Detect which cell encompasses the target text, then output its (X, Y) center coordinate. 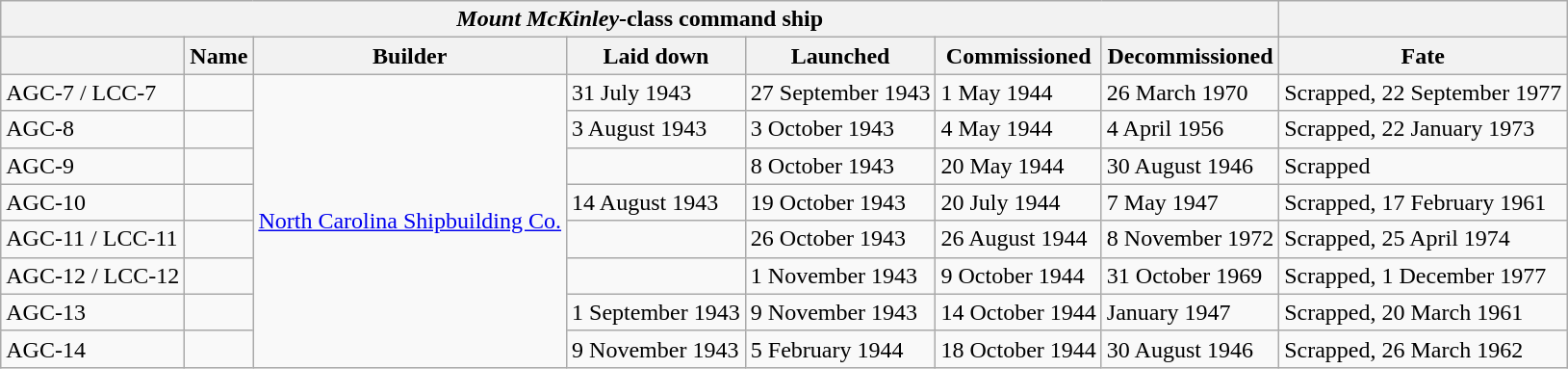
Commissioned (1018, 56)
7 May 1947 (1190, 202)
Launched (840, 56)
AGC-13 (92, 312)
8 October 1943 (840, 166)
Decommissioned (1190, 56)
20 May 1944 (1018, 166)
3 October 1943 (840, 129)
AGC-11 / LCC-11 (92, 239)
14 August 1943 (656, 202)
AGC-10 (92, 202)
8 November 1972 (1190, 239)
31 October 1969 (1190, 276)
Scrapped, 20 March 1961 (1423, 312)
14 October 1944 (1018, 312)
26 October 1943 (840, 239)
18 October 1944 (1018, 349)
4 May 1944 (1018, 129)
Scrapped, 26 March 1962 (1423, 349)
AGC-7 / LCC-7 (92, 92)
31 July 1943 (656, 92)
9 October 1944 (1018, 276)
Name (219, 56)
26 March 1970 (1190, 92)
26 August 1944 (1018, 239)
5 February 1944 (840, 349)
4 April 1956 (1190, 129)
Scrapped, 22 September 1977 (1423, 92)
AGC-9 (92, 166)
27 September 1943 (840, 92)
Scrapped, 22 January 1973 (1423, 129)
Scrapped, 25 April 1974 (1423, 239)
Builder (410, 56)
AGC-8 (92, 129)
1 September 1943 (656, 312)
1 November 1943 (840, 276)
Laid down (656, 56)
Mount McKinley-class command ship (640, 19)
1 May 1944 (1018, 92)
20 July 1944 (1018, 202)
AGC-12 / LCC-12 (92, 276)
Scrapped (1423, 166)
Scrapped, 17 February 1961 (1423, 202)
3 August 1943 (656, 129)
January 1947 (1190, 312)
AGC-14 (92, 349)
Scrapped, 1 December 1977 (1423, 276)
Fate (1423, 56)
North Carolina Shipbuilding Co. (410, 221)
19 October 1943 (840, 202)
